Return (X, Y) of the center of cell containing provided text 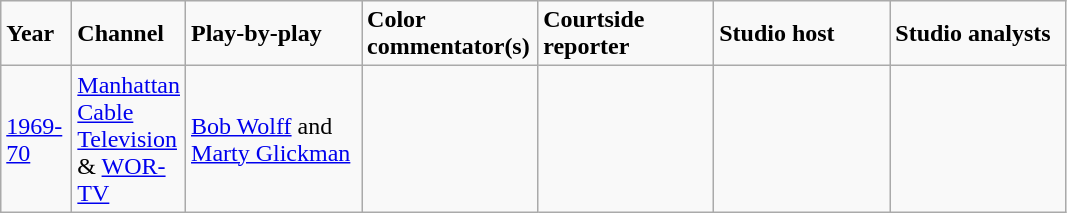
Year (36, 34)
Courtside reporter (626, 34)
Bob Wolff and Marty Glickman (274, 139)
Studio host (802, 34)
Color commentator(s) (450, 34)
Studio analysts (978, 34)
1969-70 (36, 139)
Manhattan Cable Television & WOR-TV (129, 139)
Channel (129, 34)
Play-by-play (274, 34)
